Locate the cell with the specified text and output its [X, Y] center coordinate. 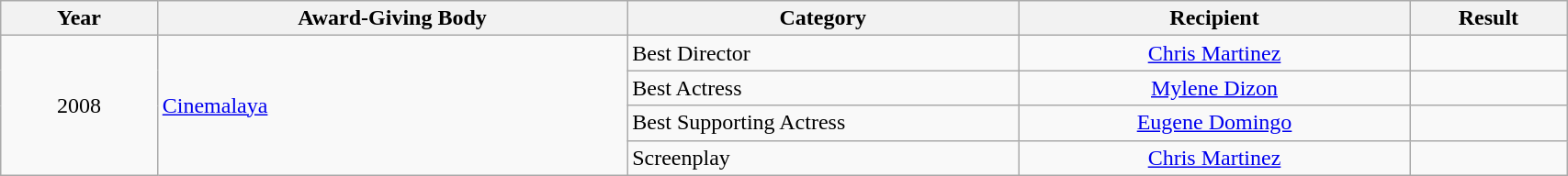
Best Director [823, 53]
2008 [79, 105]
Mylene Dizon [1214, 88]
Result [1488, 18]
Cinemalaya [391, 105]
Eugene Domingo [1214, 123]
Best Actress [823, 88]
Award-Giving Body [391, 18]
Recipient [1214, 18]
Year [79, 18]
Screenplay [823, 158]
Best Supporting Actress [823, 123]
Category [823, 18]
